Locate the cell with the specified text and output its [x, y] center coordinate. 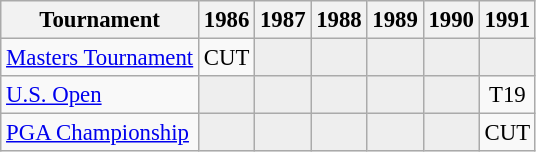
1990 [451, 20]
1989 [395, 20]
U.S. Open [100, 95]
T19 [507, 95]
1987 [283, 20]
1991 [507, 20]
PGA Championship [100, 133]
Tournament [100, 20]
1986 [227, 20]
Masters Tournament [100, 58]
1988 [339, 20]
